Find where the given text appears and provide that cell's center as (x, y) coordinate. 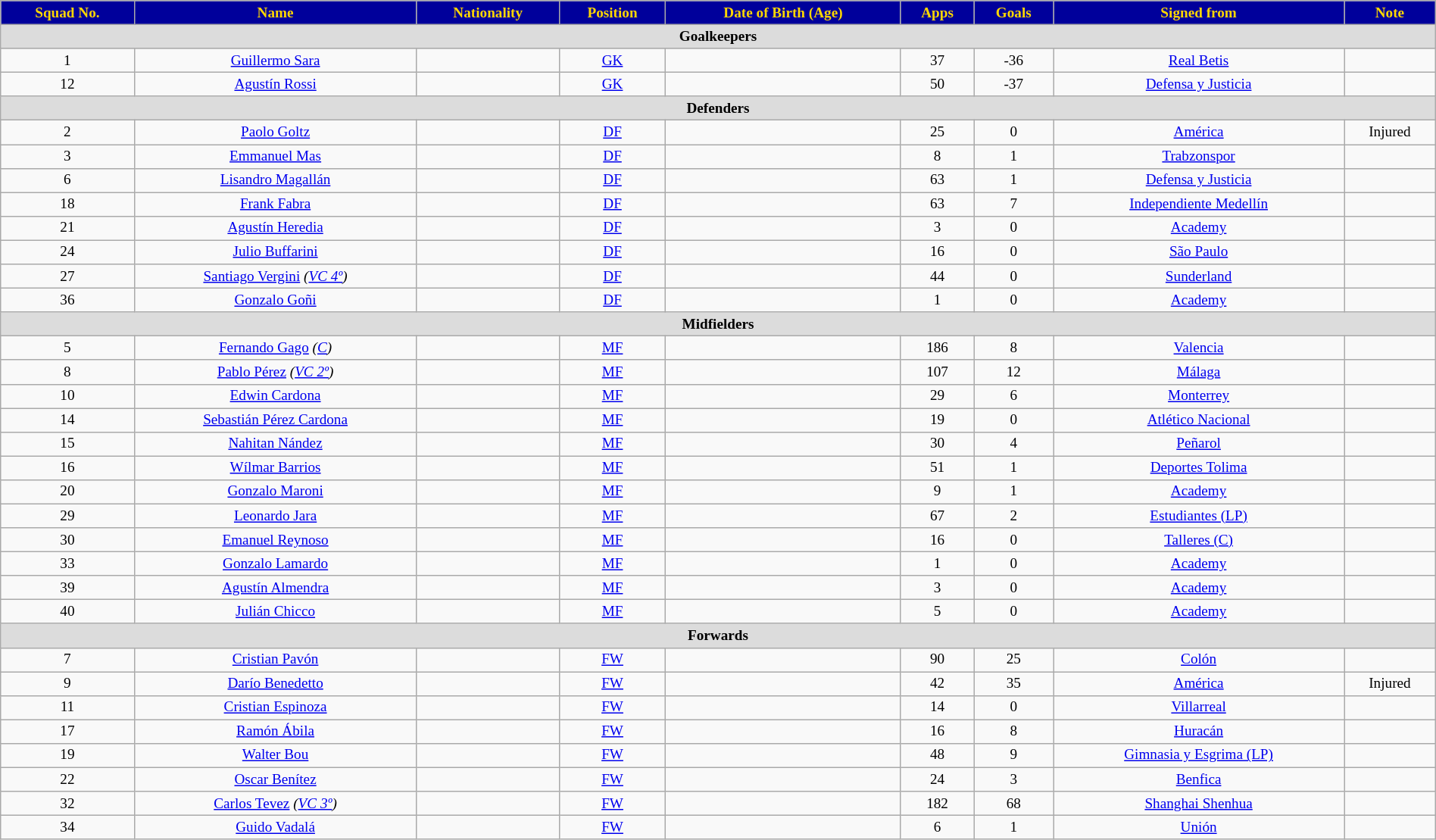
Nahitan Nández (276, 444)
Midfielders (718, 324)
Paolo Goltz (276, 133)
Cristian Pavón (276, 660)
Sebastián Pérez Cardona (276, 420)
Villarreal (1199, 707)
Estudiantes (LP) (1199, 516)
68 (1013, 804)
48 (938, 755)
Julio Buffarini (276, 252)
37 (938, 61)
42 (938, 683)
Defenders (718, 108)
67 (938, 516)
Cristian Espinoza (276, 707)
35 (1013, 683)
Walter Bou (276, 755)
São Paulo (1199, 252)
51 (938, 468)
33 (67, 564)
90 (938, 660)
39 (67, 588)
44 (938, 276)
27 (67, 276)
Huracán (1199, 732)
22 (67, 779)
Squad No. (67, 13)
107 (938, 372)
Atlético Nacional (1199, 420)
-37 (1013, 84)
Nationality (488, 13)
Darío Benedetto (276, 683)
Pablo Pérez (VC 2º) (276, 372)
Fernando Gago (C) (276, 348)
Agustín Almendra (276, 588)
Independiente Medellín (1199, 205)
4 (1013, 444)
Guido Vadalá (276, 827)
Apps (938, 13)
Julián Chicco (276, 612)
Shanghai Shenhua (1199, 804)
Position (612, 13)
21 (67, 228)
Valencia (1199, 348)
Oscar Benítez (276, 779)
20 (67, 492)
-36 (1013, 61)
Date of Birth (Age) (783, 13)
Goals (1013, 13)
Trabzonspor (1199, 156)
Benfica (1199, 779)
182 (938, 804)
Frank Fabra (276, 205)
Leonardo Jara (276, 516)
Unión (1199, 827)
Name (276, 13)
186 (938, 348)
Deportes Tolima (1199, 468)
Málaga (1199, 372)
Goalkeepers (718, 36)
Sunderland (1199, 276)
34 (67, 827)
Emanuel Reynoso (276, 540)
Colón (1199, 660)
18 (67, 205)
11 (67, 707)
Ramón Ábila (276, 732)
Agustín Heredia (276, 228)
Note (1391, 13)
Gonzalo Goñi (276, 300)
Wílmar Barrios (276, 468)
Lisandro Magallán (276, 180)
10 (67, 396)
Gonzalo Maroni (276, 492)
Santiago Vergini (VC 4º) (276, 276)
40 (67, 612)
17 (67, 732)
Agustín Rossi (276, 84)
Talleres (C) (1199, 540)
Gimnasia y Esgrima (LP) (1199, 755)
15 (67, 444)
Real Betis (1199, 61)
Gonzalo Lamardo (276, 564)
Carlos Tevez (VC 3º) (276, 804)
Forwards (718, 635)
32 (67, 804)
Guillermo Sara (276, 61)
Edwin Cardona (276, 396)
50 (938, 84)
Peñarol (1199, 444)
Emmanuel Mas (276, 156)
36 (67, 300)
Monterrey (1199, 396)
Signed from (1199, 13)
